Capture the cell that displays the provided text and extract its [X, Y] central coordinate. 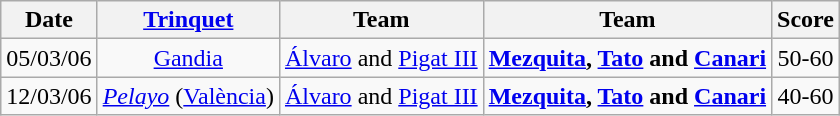
Pelayo (València) [188, 96]
40-60 [806, 96]
05/03/06 [49, 58]
12/03/06 [49, 96]
50-60 [806, 58]
Date [49, 20]
Trinquet [188, 20]
Score [806, 20]
Gandia [188, 58]
